Detect which cell encompasses the target text, then output its [x, y] center coordinate. 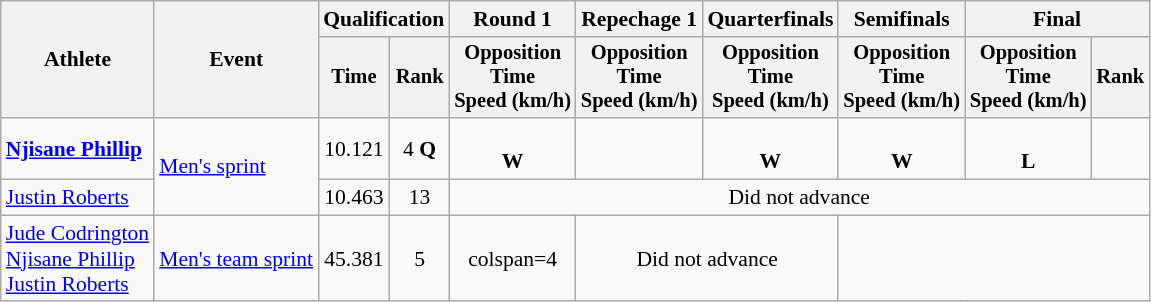
Men's team sprint [236, 258]
Semifinals [902, 19]
45.381 [354, 258]
Jude CodringtonNjisane PhillipJustin Roberts [78, 258]
Time [354, 78]
13 [420, 198]
colspan=4 [512, 258]
Repechage 1 [640, 19]
10.121 [354, 148]
Men's sprint [236, 166]
Quarterfinals [770, 19]
Round 1 [512, 19]
4 Q [420, 148]
Athlete [78, 60]
Event [236, 60]
10.463 [354, 198]
Njisane Phillip [78, 148]
Justin Roberts [78, 198]
L [1028, 148]
Final [1057, 19]
5 [420, 258]
Qualification [384, 19]
